From the cell containing the given text, extract its center point as [X, Y] coordinate. 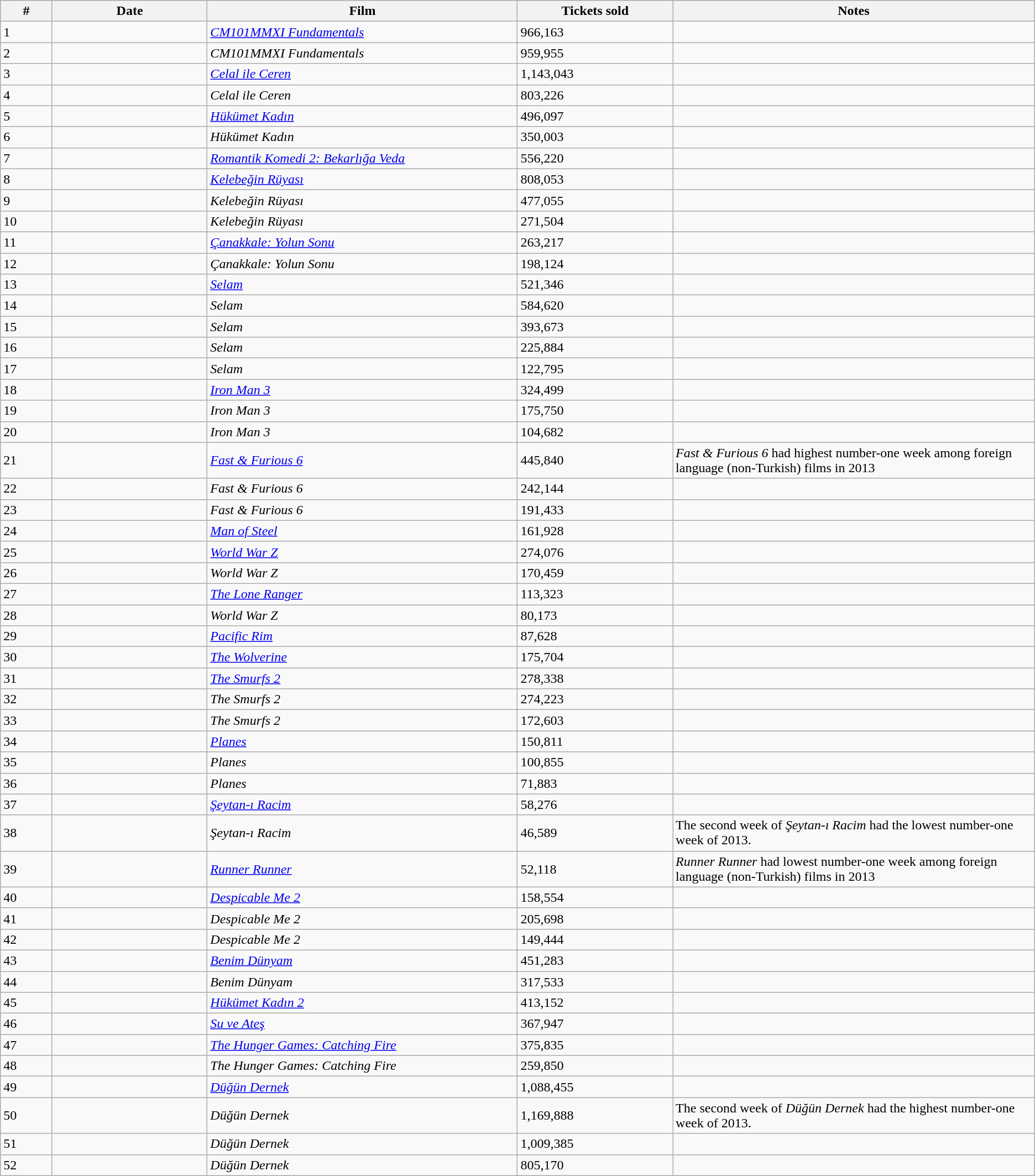
Pacific Rim [363, 636]
1 [27, 32]
50 [27, 1116]
2 [27, 53]
Runner Runner had lowest number-one week among foreign language (non-Turkish) films in 2013 [854, 869]
14 [27, 306]
477,055 [595, 200]
3 [27, 74]
13 [27, 285]
37 [27, 804]
113,323 [595, 594]
49 [27, 1087]
393,673 [595, 327]
1,169,888 [595, 1116]
584,620 [595, 306]
556,220 [595, 158]
47 [27, 1045]
36 [27, 783]
35 [27, 762]
10 [27, 221]
191,433 [595, 510]
44 [27, 981]
20 [27, 432]
966,163 [595, 32]
149,444 [595, 939]
41 [27, 918]
39 [27, 869]
9 [27, 200]
48 [27, 1066]
205,698 [595, 918]
30 [27, 657]
45 [27, 1003]
52 [27, 1165]
170,459 [595, 573]
Tickets sold [595, 11]
122,795 [595, 369]
1,009,385 [595, 1144]
445,840 [595, 460]
175,750 [595, 411]
451,283 [595, 960]
278,338 [595, 678]
19 [27, 411]
31 [27, 678]
350,003 [595, 137]
4 [27, 95]
805,170 [595, 1165]
29 [27, 636]
Film [363, 11]
100,855 [595, 762]
Romantik Komedi 2: Bekarlığa Veda [363, 158]
26 [27, 573]
18 [27, 390]
317,533 [595, 981]
6 [27, 137]
375,835 [595, 1045]
25 [27, 552]
# [27, 11]
274,076 [595, 552]
959,955 [595, 53]
263,217 [595, 242]
23 [27, 510]
34 [27, 741]
22 [27, 489]
413,152 [595, 1003]
496,097 [595, 116]
271,504 [595, 221]
28 [27, 615]
274,223 [595, 699]
Man of Steel [363, 531]
12 [27, 264]
7 [27, 158]
40 [27, 897]
Su ve Ateş [363, 1024]
15 [27, 327]
1,088,455 [595, 1087]
803,226 [595, 95]
21 [27, 460]
225,884 [595, 348]
The second week of Düğün Dernek had the highest number-one week of 2013. [854, 1116]
42 [27, 939]
Date [129, 11]
43 [27, 960]
175,704 [595, 657]
The second week of Şeytan-ı Racim had the lowest number-one week of 2013. [854, 833]
242,144 [595, 489]
The Lone Ranger [363, 594]
324,499 [595, 390]
51 [27, 1144]
5 [27, 116]
Runner Runner [363, 869]
27 [27, 594]
104,682 [595, 432]
521,346 [595, 285]
46,589 [595, 833]
16 [27, 348]
198,124 [595, 264]
158,554 [595, 897]
8 [27, 179]
172,603 [595, 720]
161,928 [595, 531]
150,811 [595, 741]
367,947 [595, 1024]
24 [27, 531]
808,053 [595, 179]
17 [27, 369]
The Wolverine [363, 657]
38 [27, 833]
46 [27, 1024]
Notes [854, 11]
Fast & Furious 6 had highest number-one week among foreign language (non-Turkish) films in 2013 [854, 460]
52,118 [595, 869]
87,628 [595, 636]
80,173 [595, 615]
Hükümet Kadın 2 [363, 1003]
32 [27, 699]
33 [27, 720]
71,883 [595, 783]
1,143,043 [595, 74]
259,850 [595, 1066]
58,276 [595, 804]
11 [27, 242]
